Capture the cell that displays the provided text and extract its (x, y) central coordinate. 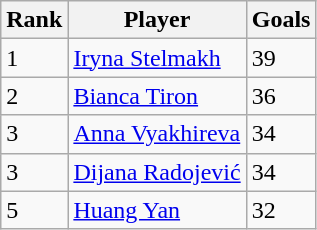
Dijana Radojević (157, 172)
Iryna Stelmakh (157, 58)
39 (281, 58)
2 (34, 96)
Goals (281, 20)
1 (34, 58)
Rank (34, 20)
5 (34, 210)
36 (281, 96)
Bianca Tiron (157, 96)
Anna Vyakhireva (157, 134)
32 (281, 210)
Player (157, 20)
Huang Yan (157, 210)
